Scan for the cell matching the given text and deliver its (x, y) coordinate at center. 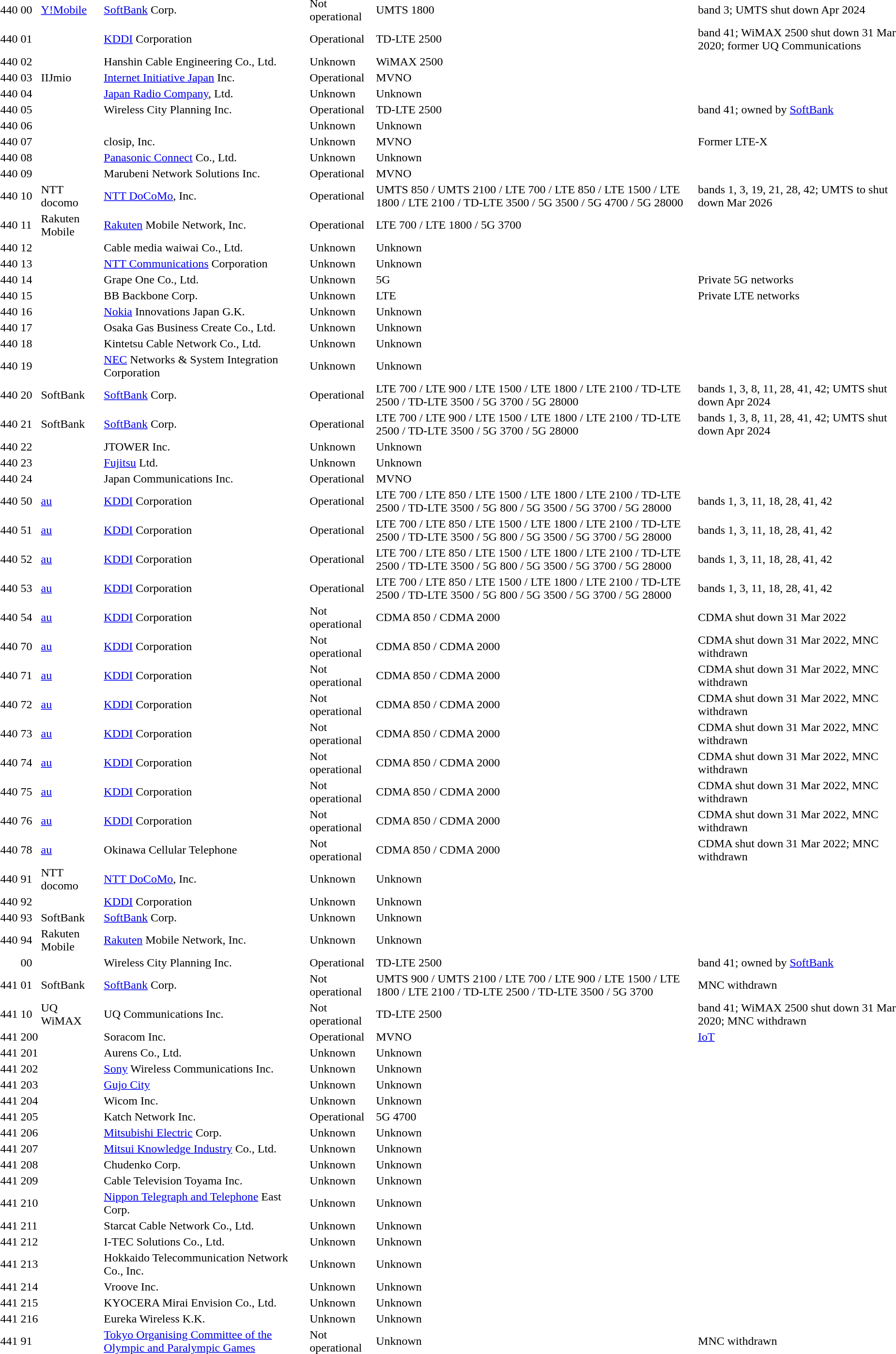
NEC Networks & System Integration Corporation (205, 366)
73 (29, 733)
Mitsui Knowledge Industry Co., Ltd. (205, 1149)
203 (29, 1085)
19 (29, 366)
94 (29, 940)
Eureka Wireless K.K. (205, 1319)
51 (29, 530)
LTE 700 / LTE 1800 / 5G 3700 (536, 225)
Marubeni Network Solutions Inc. (205, 173)
24 (29, 479)
00 (29, 963)
11 (29, 225)
Osaka Gas Business Create Co., Ltd. (205, 327)
211 (29, 1226)
92 (29, 902)
5G (536, 280)
91 (29, 879)
08 (29, 157)
KYOCERA Mirai Envision Co., Ltd. (205, 1303)
5G 4700 (536, 1117)
207 (29, 1149)
Soracom Inc. (205, 1037)
Mitsubishi Electric Corp. (205, 1133)
53 (29, 588)
72 (29, 704)
216 (29, 1319)
BB Backbone Corp. (205, 296)
09 (29, 173)
16 (29, 311)
14 (29, 280)
Grape One Co., Ltd. (205, 280)
Aurens Co., Ltd. (205, 1053)
UQ WiMAX (71, 1014)
Japan Communications Inc. (205, 479)
202 (29, 1069)
Gujo City (205, 1085)
21 (29, 424)
15 (29, 296)
50 (29, 501)
205 (29, 1117)
93 (29, 918)
LTE (536, 296)
Okinawa Cellular Telephone (205, 850)
74 (29, 763)
70 (29, 646)
Vroove Inc. (205, 1287)
201 (29, 1053)
02 (29, 62)
NTT Communications Corporation (205, 264)
Wicom Inc. (205, 1101)
204 (29, 1101)
71 (29, 675)
54 (29, 617)
23 (29, 463)
Hokkaido Telecommunication Network Co., Inc. (205, 1264)
75 (29, 792)
20 (29, 395)
03 (29, 78)
04 (29, 93)
212 (29, 1242)
13 (29, 264)
200 (29, 1037)
Kintetsu Cable Network Co., Ltd. (205, 343)
Katch Network Inc. (205, 1117)
Nokia Innovations Japan G.K. (205, 311)
17 (29, 327)
76 (29, 821)
Sony Wireless Communications Inc. (205, 1069)
UMTS 850 / UMTS 2100 / LTE 700 / LTE 850 / LTE 1500 / LTE 1800 / LTE 2100 / TD-LTE 3500 / 5G 3500 / 5G 4700 / 5G 28000 (536, 196)
214 (29, 1287)
Cable Television Toyama Inc. (205, 1181)
Cable media waiwai Co., Ltd. (205, 248)
Japan Radio Company, Ltd. (205, 93)
Chudenko Corp. (205, 1165)
I-TEC Solutions Co., Ltd. (205, 1242)
206 (29, 1133)
12 (29, 248)
UMTS 900 / UMTS 2100 / LTE 700 / LTE 900 / LTE 1500 / LTE 1800 / LTE 2100 / TD-LTE 2500 / TD-LTE 3500 / 5G 3700 (536, 985)
52 (29, 559)
22 (29, 447)
Fujitsu Ltd. (205, 463)
Panasonic Connect Co., Ltd. (205, 157)
UQ Communications Inc. (205, 1014)
JTOWER Inc. (205, 447)
213 (29, 1264)
208 (29, 1165)
06 (29, 125)
18 (29, 343)
closip, Inc. (205, 141)
Nippon Telegraph and Telephone East Corp. (205, 1203)
78 (29, 850)
07 (29, 141)
215 (29, 1303)
WiMAX 2500 (536, 62)
Starcat Cable Network Co., Ltd. (205, 1226)
05 (29, 109)
210 (29, 1203)
Hanshin Cable Engineering Co., Ltd. (205, 62)
IIJmio (71, 78)
Internet Initiative Japan Inc. (205, 78)
209 (29, 1181)
